Locate the cell with the specified text and output its [X, Y] center coordinate. 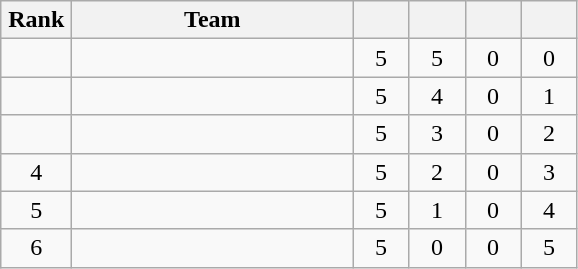
Team [212, 20]
Rank [36, 20]
6 [36, 248]
